Detect which cell encompasses the target text, then output its [X, Y] center coordinate. 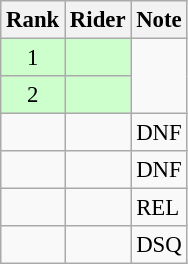
Note [159, 20]
DSQ [159, 245]
2 [33, 95]
1 [33, 58]
Rider [98, 20]
Rank [33, 20]
REL [159, 208]
